Pinpoint the cell where the given text exists, returning its (X, Y) midpoint coordinate. 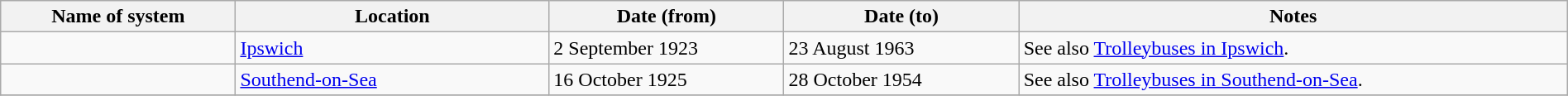
Ipswich (392, 48)
16 October 1925 (667, 79)
Southend-on-Sea (392, 79)
See also Trolleybuses in Southend-on-Sea. (1293, 79)
Notes (1293, 17)
Date (from) (667, 17)
See also Trolleybuses in Ipswich. (1293, 48)
28 October 1954 (901, 79)
Name of system (118, 17)
2 September 1923 (667, 48)
Date (to) (901, 17)
Location (392, 17)
23 August 1963 (901, 48)
